For the text-containing cell, return its midpoint in (x, y) coordinate format. 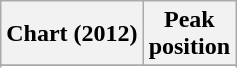
Peakposition (189, 34)
Chart (2012) (72, 34)
